For the text-containing cell, return its midpoint in [X, Y] coordinate format. 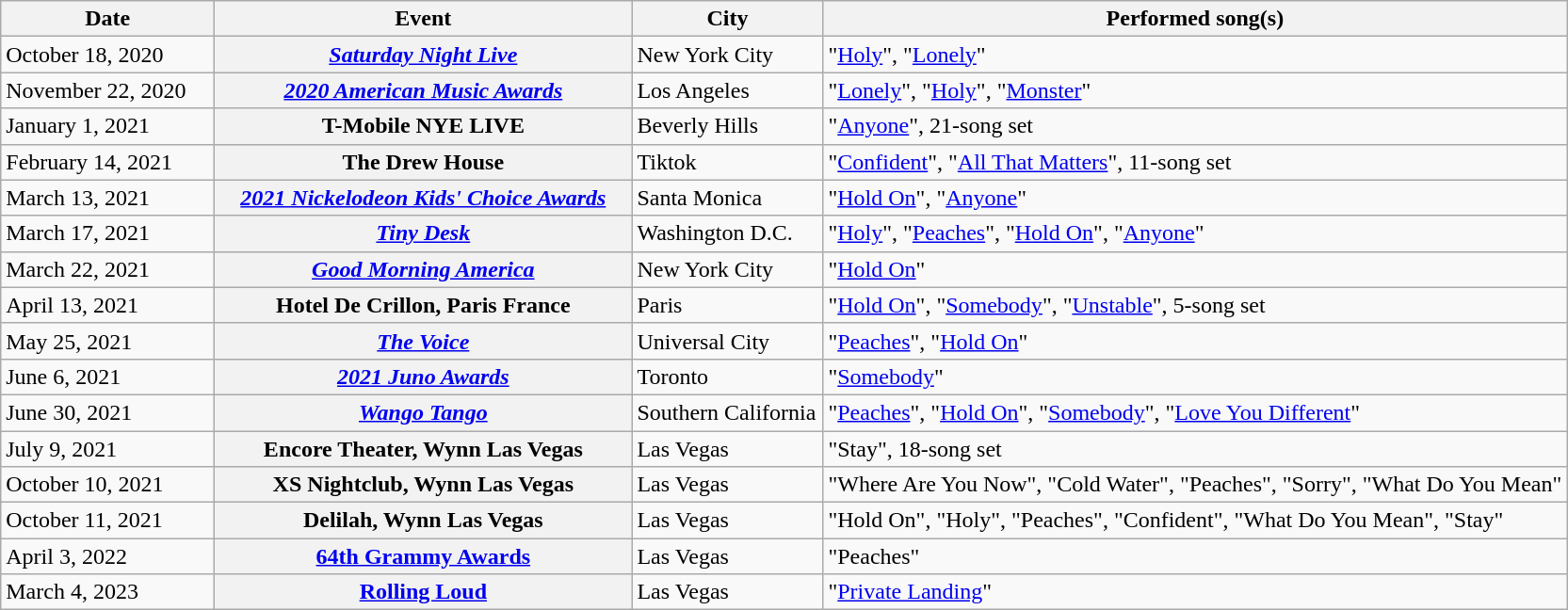
June 6, 2021 [107, 377]
"Hold On", "Somebody", "Unstable", 5-song set [1195, 305]
Good Morning America [424, 269]
XS Nightclub, Wynn Las Vegas [424, 485]
Performed song(s) [1195, 19]
March 17, 2021 [107, 233]
May 25, 2021 [107, 341]
April 3, 2022 [107, 556]
"Anyone", 21-song set [1195, 126]
2021 Nickelodeon Kids' Choice Awards [424, 198]
Event [424, 19]
The Voice [424, 341]
"Holy", "Peaches", "Hold On", "Anyone" [1195, 233]
"Holy", "Lonely" [1195, 55]
October 11, 2021 [107, 521]
2020 American Music Awards [424, 90]
"Peaches" [1195, 556]
"Peaches", "Hold On", "Somebody", "Love You Different" [1195, 412]
"Hold On", "Holy", "Peaches", "Confident", "What Do You Mean", "Stay" [1195, 521]
April 13, 2021 [107, 305]
T-Mobile NYE LIVE [424, 126]
Tiny Desk [424, 233]
Southern California [727, 412]
"Stay", 18-song set [1195, 449]
Beverly Hills [727, 126]
Paris [727, 305]
Tiktok [727, 162]
July 9, 2021 [107, 449]
Santa Monica [727, 198]
64th Grammy Awards [424, 556]
Rolling Loud [424, 592]
Toronto [727, 377]
The Drew House [424, 162]
Delilah, Wynn Las Vegas [424, 521]
"Private Landing" [1195, 592]
"Lonely", "Holy", "Monster" [1195, 90]
"Confident", "All That Matters", 11-song set [1195, 162]
Encore Theater, Wynn Las Vegas [424, 449]
March 4, 2023 [107, 592]
"Hold On", "Anyone" [1195, 198]
October 10, 2021 [107, 485]
Date [107, 19]
City [727, 19]
Los Angeles [727, 90]
January 1, 2021 [107, 126]
"Hold On" [1195, 269]
Universal City [727, 341]
Washington D.C. [727, 233]
March 22, 2021 [107, 269]
Hotel De Crillon, Paris France [424, 305]
March 13, 2021 [107, 198]
February 14, 2021 [107, 162]
October 18, 2020 [107, 55]
"Somebody" [1195, 377]
Wango Tango [424, 412]
November 22, 2020 [107, 90]
2021 Juno Awards [424, 377]
"Where Are You Now", "Cold Water", "Peaches", "Sorry", "What Do You Mean" [1195, 485]
"Peaches", "Hold On" [1195, 341]
June 30, 2021 [107, 412]
Saturday Night Live [424, 55]
